Return [x, y] of the center of cell containing provided text 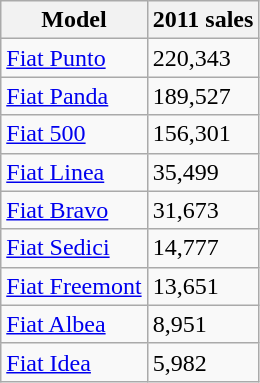
8,951 [203, 324]
2011 sales [203, 20]
14,777 [203, 248]
Fiat Idea [74, 362]
Fiat Panda [74, 96]
Fiat Bravo [74, 210]
Fiat Freemont [74, 286]
Model [74, 20]
189,527 [203, 96]
156,301 [203, 134]
35,499 [203, 172]
Fiat Linea [74, 172]
13,651 [203, 286]
Fiat Albea [74, 324]
220,343 [203, 58]
Fiat Punto [74, 58]
5,982 [203, 362]
31,673 [203, 210]
Fiat Sedici [74, 248]
Fiat 500 [74, 134]
